Output the (X, Y) coordinate of the center of the cell containing the given text.  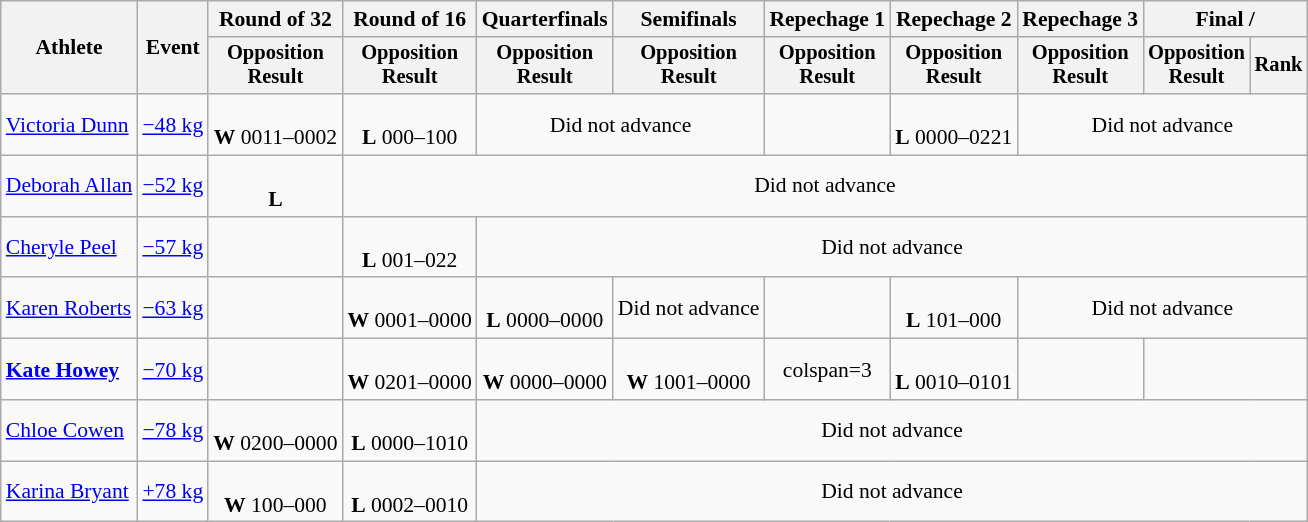
Round of 16 (409, 19)
Repechage 3 (1080, 19)
Round of 32 (275, 19)
Rank (1279, 66)
−78 kg (172, 430)
+78 kg (172, 492)
−52 kg (172, 186)
L 0002–0010 (409, 492)
−70 kg (172, 370)
L 0000–1010 (409, 430)
L 000–100 (409, 124)
L 0010–0101 (954, 370)
W 1001–0000 (689, 370)
Chloe Cowen (70, 430)
−57 kg (172, 248)
−63 kg (172, 308)
W 0201–0000 (409, 370)
L 0000–0221 (954, 124)
colspan=3 (827, 370)
W 0001–0000 (409, 308)
W 0000–0000 (545, 370)
Athlete (70, 48)
L 101–000 (954, 308)
Cheryle Peel (70, 248)
Deborah Allan (70, 186)
Event (172, 48)
Karen Roberts (70, 308)
W 0011–0002 (275, 124)
W 0200–0000 (275, 430)
W 100–000 (275, 492)
L (275, 186)
Quarterfinals (545, 19)
L 001–022 (409, 248)
Final / (1225, 19)
Repechage 1 (827, 19)
Kate Howey (70, 370)
L 0000–0000 (545, 308)
Victoria Dunn (70, 124)
Semifinals (689, 19)
Repechage 2 (954, 19)
−48 kg (172, 124)
Karina Bryant (70, 492)
